Capture the cell that displays the provided text and extract its [X, Y] central coordinate. 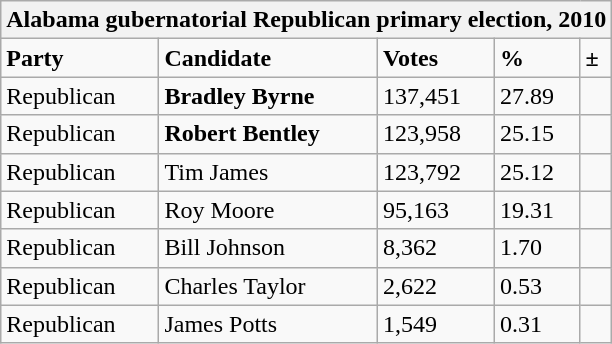
2,622 [436, 286]
8,362 [436, 248]
Bill Johnson [268, 248]
1.70 [536, 248]
Bradley Byrne [268, 96]
25.12 [536, 172]
James Potts [268, 324]
95,163 [436, 210]
19.31 [536, 210]
0.53 [536, 286]
Charles Taylor [268, 286]
Tim James [268, 172]
Party [80, 58]
± [596, 58]
1,549 [436, 324]
Alabama gubernatorial Republican primary election, 2010 [306, 20]
Roy Moore [268, 210]
% [536, 58]
137,451 [436, 96]
123,958 [436, 134]
Candidate [268, 58]
Votes [436, 58]
27.89 [536, 96]
0.31 [536, 324]
25.15 [536, 134]
123,792 [436, 172]
Robert Bentley [268, 134]
